Capture the cell that displays the provided text and extract its [x, y] central coordinate. 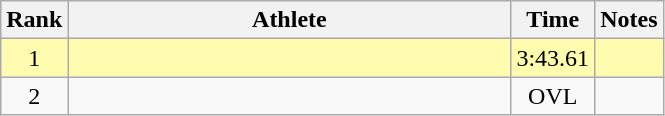
Athlete [290, 20]
OVL [553, 96]
Time [553, 20]
Notes [629, 20]
3:43.61 [553, 58]
2 [34, 96]
Rank [34, 20]
1 [34, 58]
